Return the [X, Y] coordinate for the center point of the cell that contains the specified text.  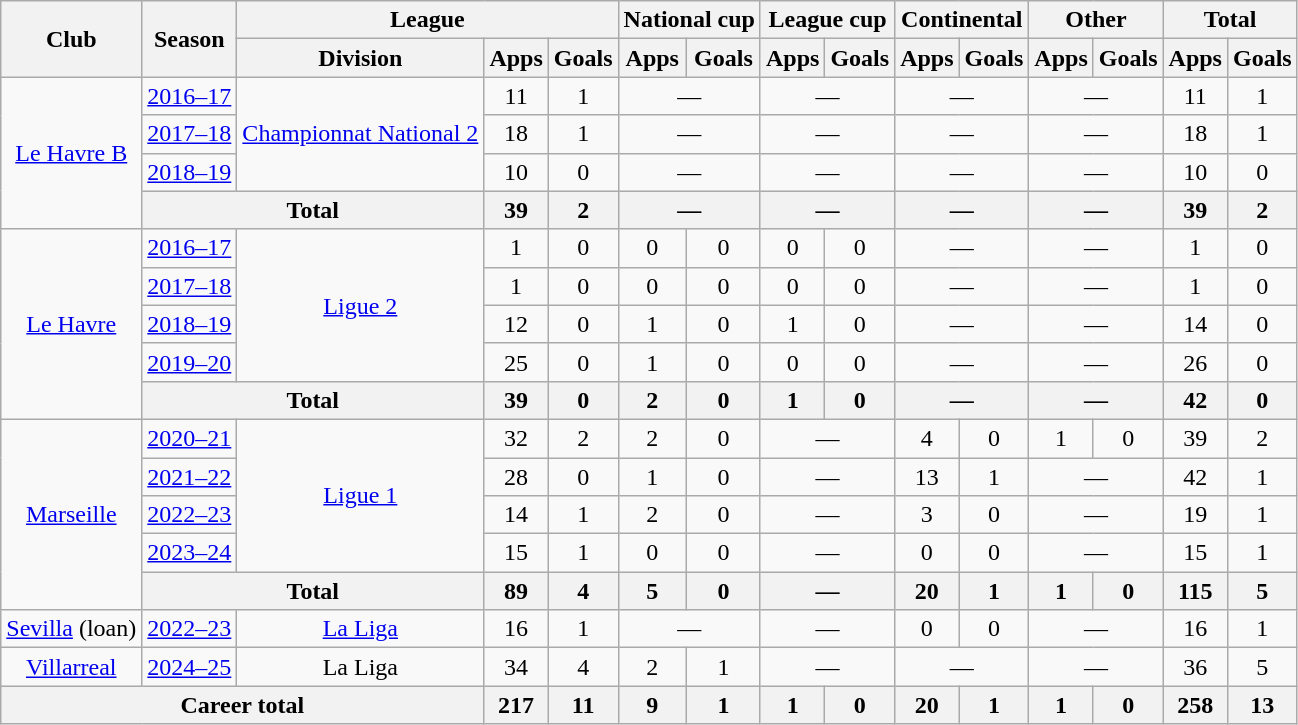
Season [190, 39]
Division [360, 58]
Marseille [72, 514]
Other [1096, 20]
26 [1195, 362]
115 [1195, 591]
2023–24 [190, 553]
Career total [242, 705]
3 [927, 515]
Ligue 2 [360, 305]
25 [516, 362]
2021–22 [190, 477]
Villarreal [72, 667]
89 [516, 591]
Le Havre B [72, 153]
32 [516, 438]
National cup [689, 20]
258 [1195, 705]
Ligue 1 [360, 495]
League cup [827, 20]
League [428, 20]
12 [516, 324]
2019–20 [190, 362]
Club [72, 39]
36 [1195, 667]
19 [1195, 515]
9 [652, 705]
34 [516, 667]
2020–21 [190, 438]
Championnat National 2 [360, 134]
28 [516, 477]
Sevilla (loan) [72, 629]
Le Havre [72, 324]
2024–25 [190, 667]
217 [516, 705]
Continental [962, 20]
